Determine the [x, y] coordinate at the center of the cell enclosing the given text.  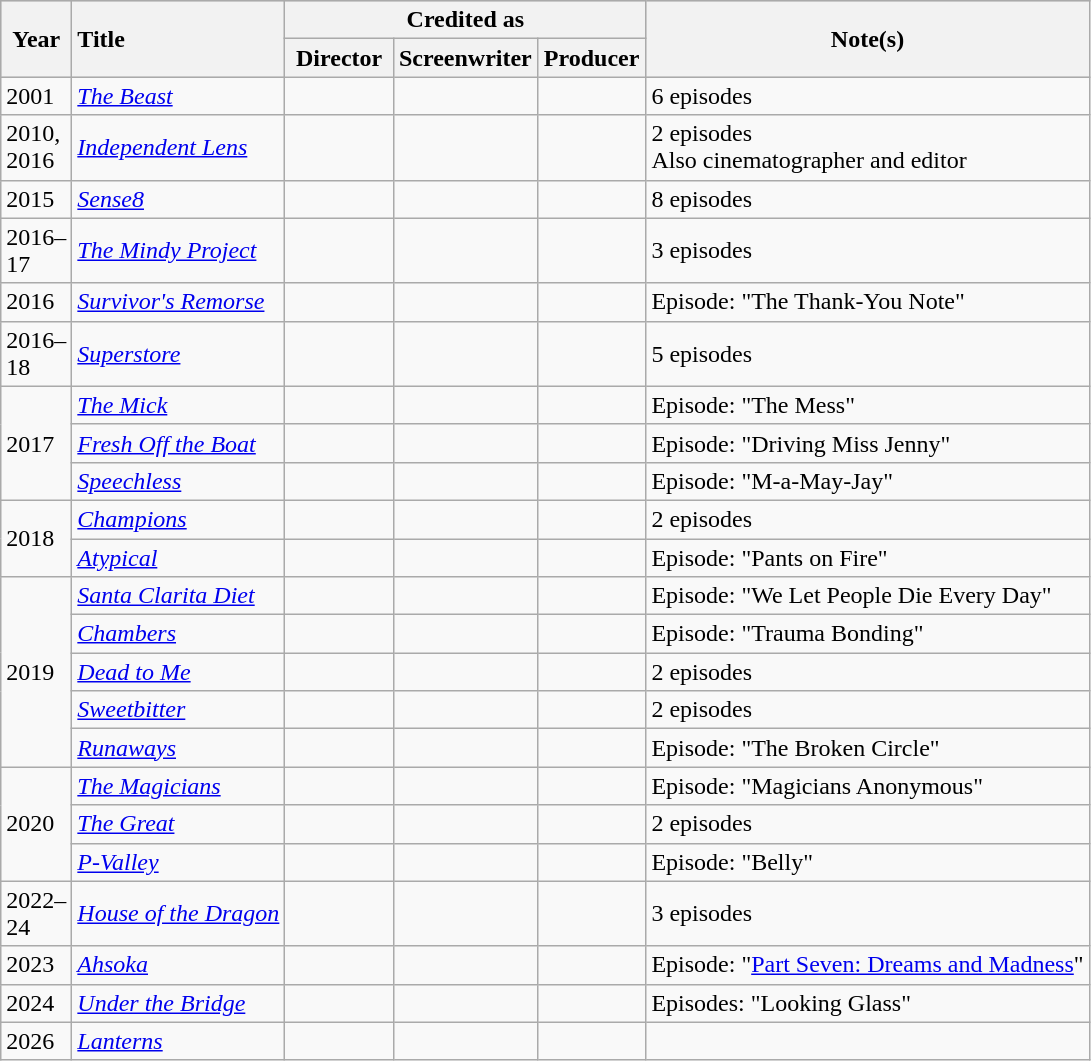
Note(s) [868, 39]
Lanterns [178, 1041]
Ahsoka [178, 965]
Sense8 [178, 199]
Credited as [466, 20]
Santa Clarita Diet [178, 596]
Dead to Me [178, 672]
The Mick [178, 405]
Director [340, 58]
2018 [36, 538]
Episode: "The Thank-You Note" [868, 302]
2016 [36, 302]
Fresh Off the Boat [178, 443]
Episode: "We Let People Die Every Day" [868, 596]
2017 [36, 443]
Champions [178, 519]
2 episodesAlso cinematographer and editor [868, 148]
Under the Bridge [178, 1003]
The Mindy Project [178, 250]
Superstore [178, 354]
2023 [36, 965]
2022–24 [36, 914]
Episode: "Magicians Anonymous" [868, 786]
2024 [36, 1003]
Episode: "Trauma Bonding" [868, 634]
2020 [36, 824]
The Beast [178, 96]
House of the Dragon [178, 914]
P-Valley [178, 862]
Sweetbitter [178, 710]
Episode: "Part Seven: Dreams and Madness" [868, 965]
2019 [36, 672]
Episode: "Belly" [868, 862]
2010, 2016 [36, 148]
Episode: "Driving Miss Jenny" [868, 443]
Screenwriter [465, 58]
2015 [36, 199]
2016–18 [36, 354]
6 episodes [868, 96]
Atypical [178, 557]
Speechless [178, 481]
Chambers [178, 634]
Survivor's Remorse [178, 302]
Episode: "M-a-May-Jay" [868, 481]
Episode: "The Mess" [868, 405]
5 episodes [868, 354]
Episode: "The Broken Circle" [868, 748]
Independent Lens [178, 148]
Year [36, 39]
2016–17 [36, 250]
2001 [36, 96]
Title [178, 39]
2026 [36, 1041]
Runaways [178, 748]
8 episodes [868, 199]
Producer [592, 58]
Episode: "Pants on Fire" [868, 557]
Episodes: "Looking Glass" [868, 1003]
The Great [178, 824]
The Magicians [178, 786]
